Return the [X, Y] coordinate for the center point of the cell that contains the specified text.  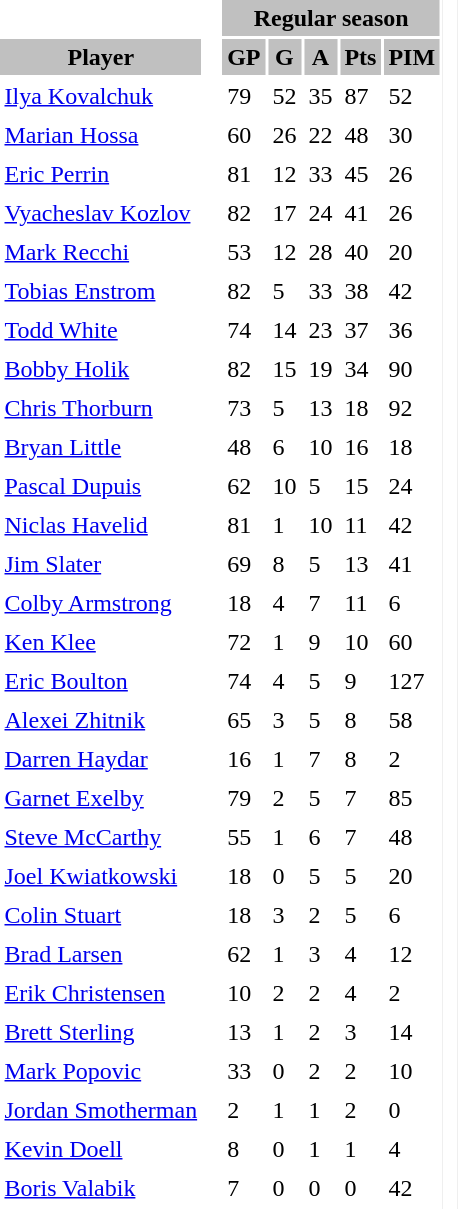
Alexei Zhitnik [101, 720]
PIM [412, 57]
Brett Sterling [101, 1032]
Jim Slater [101, 564]
Niclas Havelid [101, 525]
Marian Hossa [101, 135]
30 [412, 135]
40 [360, 252]
Colby Armstrong [101, 603]
85 [412, 798]
A [320, 57]
Steve McCarthy [101, 837]
Ken Klee [101, 642]
Ilya Kovalchuk [101, 96]
35 [320, 96]
Mark Recchi [101, 252]
Todd White [101, 330]
Vyacheslav Kozlov [101, 213]
28 [320, 252]
38 [360, 291]
Erik Christensen [101, 993]
Joel Kwiatkowski [101, 876]
Boris Valabik [101, 1188]
36 [412, 330]
Bobby Holik [101, 369]
Bryan Little [101, 447]
Colin Stuart [101, 915]
Jordan Smotherman [101, 1110]
72 [244, 642]
Player [101, 57]
90 [412, 369]
23 [320, 330]
37 [360, 330]
127 [412, 681]
73 [244, 408]
65 [244, 720]
Regular season [332, 18]
55 [244, 837]
Eric Boulton [101, 681]
G [284, 57]
58 [412, 720]
Kevin Doell [101, 1149]
92 [412, 408]
22 [320, 135]
Chris Thorburn [101, 408]
69 [244, 564]
Brad Larsen [101, 954]
45 [360, 174]
GP [244, 57]
Garnet Exelby [101, 798]
Darren Haydar [101, 759]
53 [244, 252]
34 [360, 369]
Tobias Enstrom [101, 291]
Eric Perrin [101, 174]
17 [284, 213]
87 [360, 96]
Pascal Dupuis [101, 486]
Mark Popovic [101, 1071]
Pts [360, 57]
19 [320, 369]
